Extract the (X, Y) coordinate from the center of the cell holding the provided text.  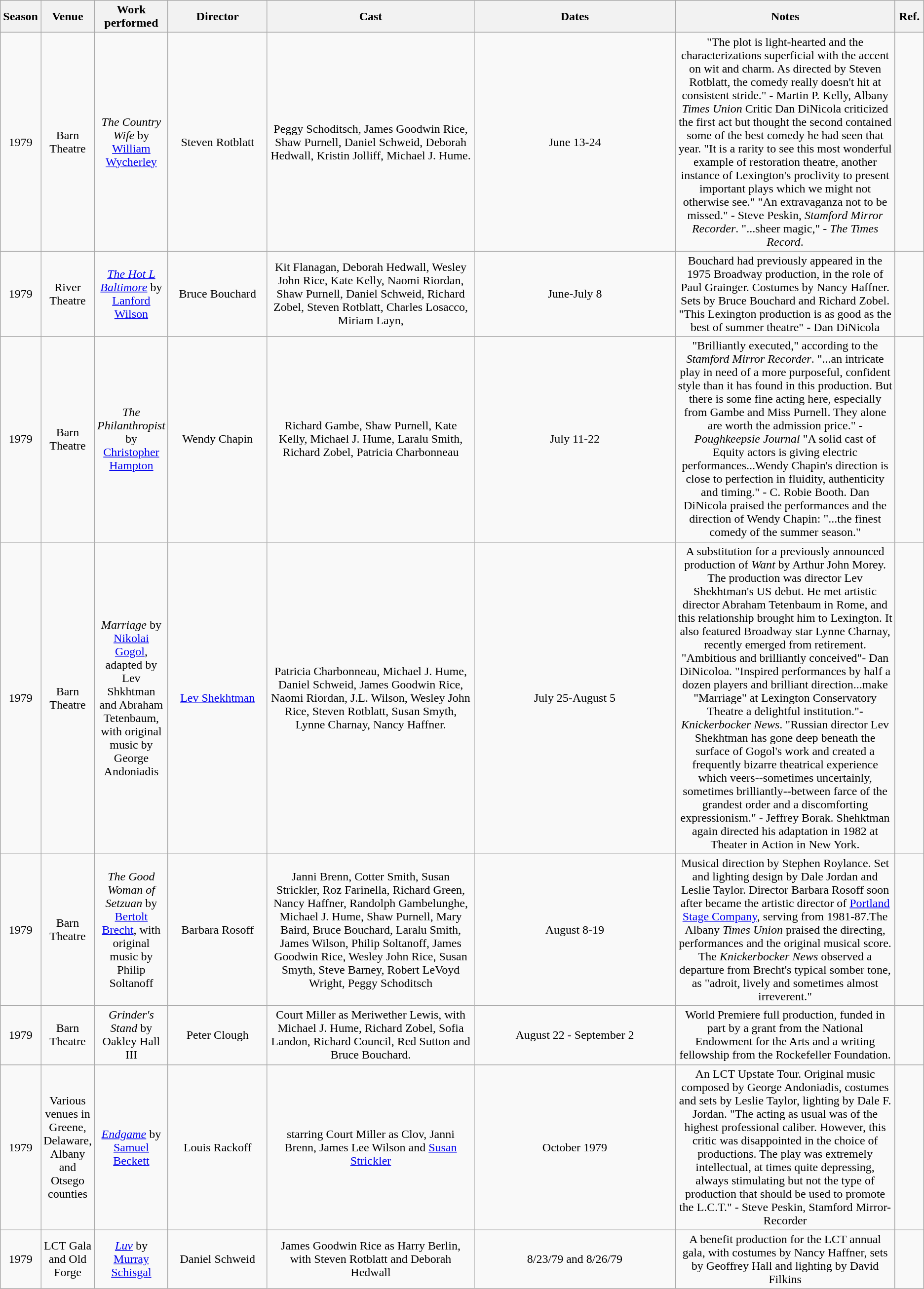
Barbara Rosoff (217, 930)
A benefit production for the LCT annual gala, with costumes by Nancy Haffner, sets by Geoffrey Hall and lighting by David Filkins (785, 1259)
July 25-August 5 (575, 698)
Louis Rackoff (217, 1147)
Director (217, 17)
River Theatre (67, 294)
Court Miller as Meriwether Lewis, with Michael J. Hume, Richard Zobel, Sofia Landon, Richard Council, Red Sutton and Bruce Bouchard. (371, 1035)
Grinder's Stand by Oakley Hall III (131, 1035)
8/23/79 and 8/26/79 (575, 1259)
The Country Wife by William Wycherley (131, 142)
Steven Rotblatt (217, 142)
Venue (67, 17)
Luv by Murray Schisgal (131, 1259)
July 11-22 (575, 439)
Peggy Schoditsch, James Goodwin Rice, Shaw Purnell, Daniel Schweid, Deborah Hedwall, Kristin Jolliff, Michael J. Hume. (371, 142)
The Philanthropist by Christopher Hampton (131, 439)
The Good Woman of Setzuan by Bertolt Brecht, with original music by Philip Soltanoff (131, 930)
James Goodwin Rice as Harry Berlin, with Steven Rotblatt and Deborah Hedwall (371, 1259)
Richard Gambe, Shaw Purnell, Kate Kelly, Michael J. Hume, Laralu Smith, Richard Zobel, Patricia Charbonneau (371, 439)
Peter Clough (217, 1035)
August 8-19 (575, 930)
Notes (785, 17)
Wendy Chapin (217, 439)
Ref. (909, 17)
Cast (371, 17)
Lev Shekhtman (217, 698)
Work performed (131, 17)
Endgame by Samuel Beckett (131, 1147)
Marriage by Nikolai Gogol, adapted by Lev Shkhtman and Abraham Tetenbaum, with original music by George Andoniadis (131, 698)
Dates (575, 17)
Daniel Schweid (217, 1259)
LCT Gala and Old Forge (67, 1259)
October 1979 (575, 1147)
June 13-24 (575, 142)
The Hot L Baltimore by Lanford Wilson (131, 294)
Various venues in Greene, Delaware, Albany and Otsego counties (67, 1147)
starring Court Miller as Clov, Janni Brenn, James Lee Wilson and Susan Strickler (371, 1147)
June-July 8 (575, 294)
Bruce Bouchard (217, 294)
August 22 - September 2 (575, 1035)
Season (21, 17)
